Pinpoint the cell where the given text exists, returning its [x, y] midpoint coordinate. 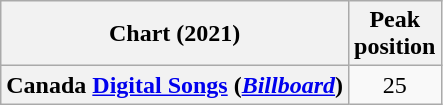
Canada Digital Songs (Billboard) [175, 85]
Peak position [395, 34]
Chart (2021) [175, 34]
25 [395, 85]
